For the text-containing cell, return its midpoint in [X, Y] coordinate format. 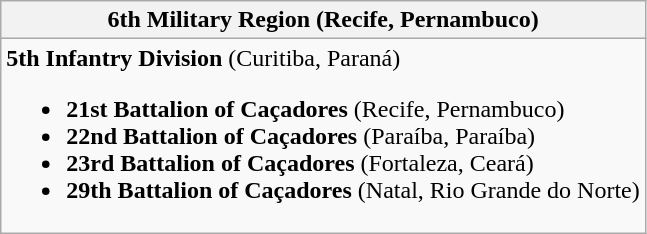
6th Military Region (Recife, Pernambuco) [324, 20]
